Determine the (X, Y) coordinate at the center of the cell enclosing the given text.  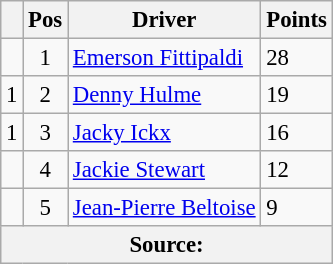
9 (296, 208)
19 (296, 95)
Pos (46, 20)
5 (46, 208)
3 (46, 133)
Jacky Ickx (164, 133)
2 (46, 95)
Driver (164, 20)
Jackie Stewart (164, 170)
28 (296, 58)
Source: (167, 245)
Emerson Fittipaldi (164, 58)
Denny Hulme (164, 95)
Points (296, 20)
16 (296, 133)
4 (46, 170)
12 (296, 170)
Jean-Pierre Beltoise (164, 208)
